Find where the given text appears and provide that cell's center as (x, y) coordinate. 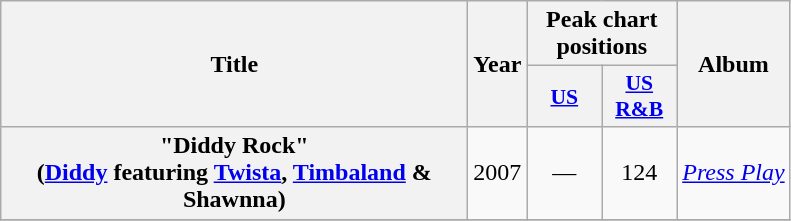
Album (734, 64)
124 (640, 173)
2007 (498, 173)
USR&B (640, 96)
"Diddy Rock"(Diddy featuring Twista, Timbaland & Shawnna) (234, 173)
US (564, 96)
Year (498, 64)
Title (234, 64)
— (564, 173)
Press Play (734, 173)
Peak chart positions (602, 34)
